Identify which cell holds the provided text, then report its (X, Y) central coordinate. 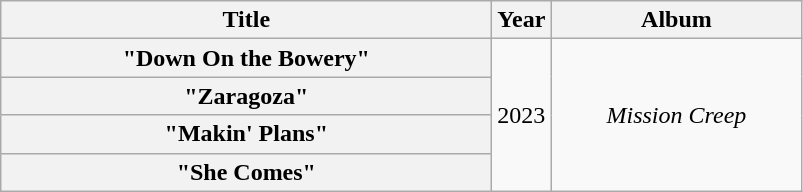
Album (676, 20)
Title (246, 20)
"Makin' Plans" (246, 134)
Year (522, 20)
Mission Creep (676, 115)
"She Comes" (246, 172)
"Down On the Bowery" (246, 58)
2023 (522, 115)
"Zaragoza" (246, 96)
